Identify which cell holds the provided text, then report its [X, Y] central coordinate. 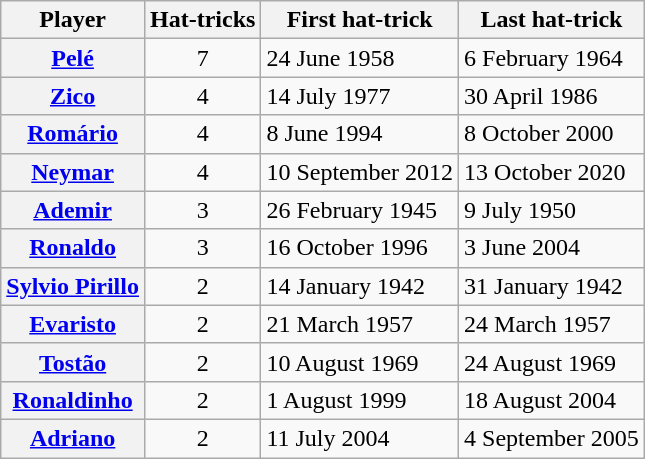
Pelé [73, 58]
4 September 2005 [552, 438]
6 February 1964 [552, 58]
First hat-trick [360, 20]
Last hat-trick [552, 20]
Player [73, 20]
Zico [73, 96]
14 January 1942 [360, 286]
10 September 2012 [360, 172]
24 June 1958 [360, 58]
Sylvio Pirillo [73, 286]
26 February 1945 [360, 210]
Ronaldinho [73, 400]
24 March 1957 [552, 324]
31 January 1942 [552, 286]
14 July 1977 [360, 96]
24 August 1969 [552, 362]
Tostão [73, 362]
8 October 2000 [552, 134]
Ademir [73, 210]
Neymar [73, 172]
7 [202, 58]
Ronaldo [73, 248]
10 August 1969 [360, 362]
Evaristo [73, 324]
16 October 1996 [360, 248]
3 June 2004 [552, 248]
1 August 1999 [360, 400]
18 August 2004 [552, 400]
9 July 1950 [552, 210]
8 June 1994 [360, 134]
13 October 2020 [552, 172]
Adriano [73, 438]
11 July 2004 [360, 438]
21 March 1957 [360, 324]
Romário [73, 134]
30 April 1986 [552, 96]
Hat-tricks [202, 20]
